Determine the [X, Y] coordinate at the center of the cell enclosing the given text.  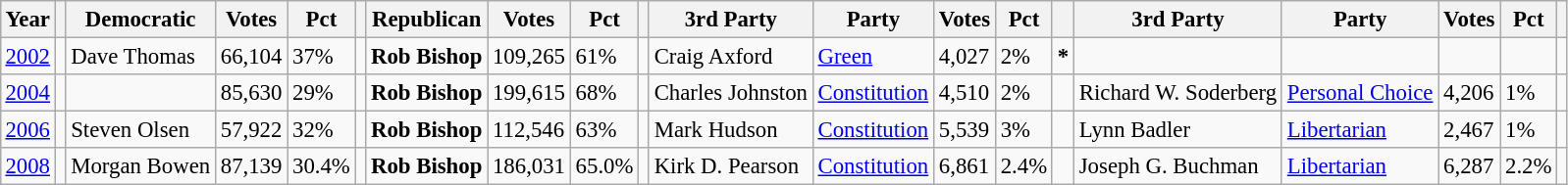
Democratic [141, 20]
85,630 [251, 93]
Year [27, 20]
37% [322, 56]
3% [1023, 130]
Green [873, 56]
Morgan Bowen [141, 166]
Lynn Badler [1177, 130]
Charles Johnston [730, 93]
2.2% [1529, 166]
63% [604, 130]
32% [322, 130]
30.4% [322, 166]
29% [322, 93]
Republican [427, 20]
61% [604, 56]
87,139 [251, 166]
Dave Thomas [141, 56]
Mark Hudson [730, 130]
68% [604, 93]
6,287 [1470, 166]
2,467 [1470, 130]
Steven Olsen [141, 130]
Richard W. Soderberg [1177, 93]
4,027 [964, 56]
Personal Choice [1360, 93]
5,539 [964, 130]
66,104 [251, 56]
4,510 [964, 93]
2004 [27, 93]
199,615 [530, 93]
4,206 [1470, 93]
112,546 [530, 130]
2008 [27, 166]
109,265 [530, 56]
2006 [27, 130]
Craig Axford [730, 56]
* [1063, 56]
6,861 [964, 166]
65.0% [604, 166]
57,922 [251, 130]
Kirk D. Pearson [730, 166]
2002 [27, 56]
Joseph G. Buchman [1177, 166]
2.4% [1023, 166]
186,031 [530, 166]
